Identify which cell holds the provided text, then report its [X, Y] central coordinate. 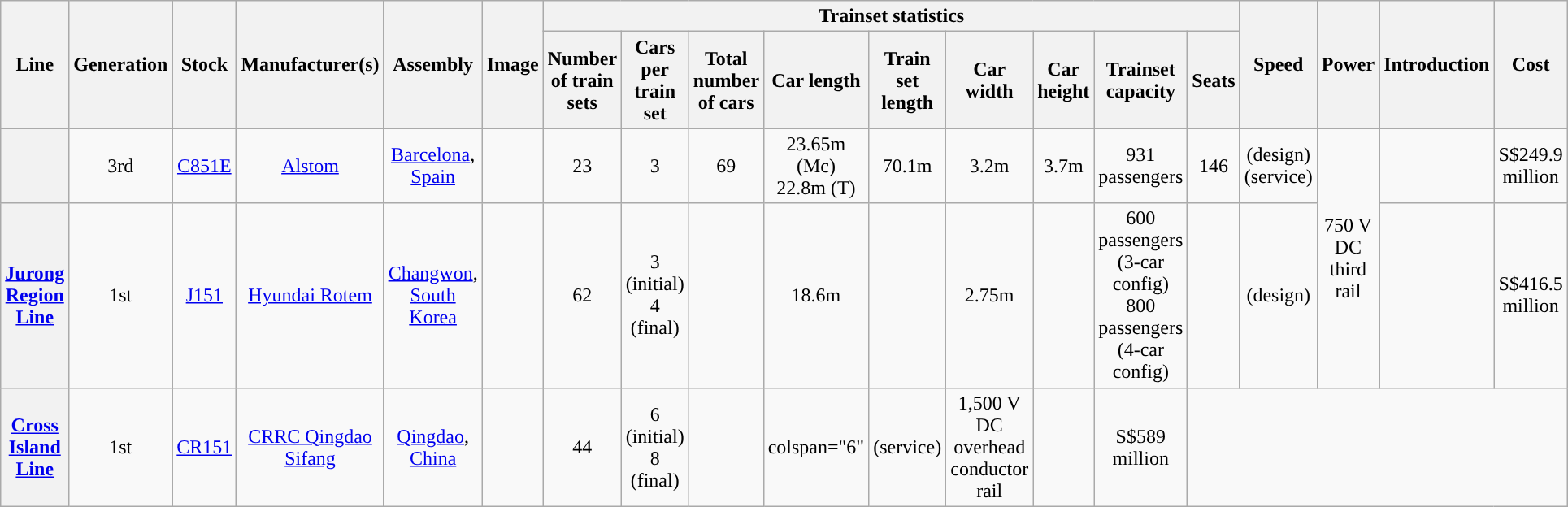
Number of train sets [582, 80]
Changwon, South Korea [432, 296]
Qingdao, China [432, 447]
750 V DC third rail [1348, 258]
Barcelona, Spain [432, 166]
3rd [120, 166]
Alstom [311, 166]
CRRC Qingdao Sifang [311, 447]
3.7m [1063, 166]
62 [582, 296]
Image [512, 65]
70.1m [907, 166]
23.65m (Mc)22.8m (T) [816, 166]
2.75m [990, 296]
Hyundai Rotem [311, 296]
931 passengers [1141, 166]
Car length [816, 80]
Introduction [1437, 65]
23 [582, 166]
3 (initial)4 (final) [655, 296]
S$249.9 million [1531, 166]
Generation [120, 65]
146 [1214, 166]
Line [35, 65]
Power [1348, 65]
Speed [1278, 65]
18.6m [816, 296]
3.2m [990, 166]
S$416.5 million [1531, 296]
6 (initial) 8 (final) [655, 447]
Seats [1214, 80]
Stock [205, 65]
(design) [1278, 296]
S$589 million [1141, 447]
Manufacturer(s) [311, 65]
Total number of cars [726, 80]
Cross Island Line [35, 447]
69 [726, 166]
C851E [205, 166]
Cars per train set [655, 80]
Assembly [432, 65]
Cost [1531, 65]
Car height [1063, 80]
Trainset statistics [891, 16]
Car width [990, 80]
Jurong Region Line [35, 296]
(service) [907, 447]
colspan="6" [816, 447]
Train set length [907, 80]
3 [655, 166]
CR151 [205, 447]
J151 [205, 296]
600 passengers(3-car config)800 passengers(4-car config) [1141, 296]
44 [582, 447]
Trainset capacity [1141, 80]
(design) (service) [1278, 166]
1,500 V DC overhead conductor rail [990, 447]
